From the cell containing the given text, extract its center point as (X, Y) coordinate. 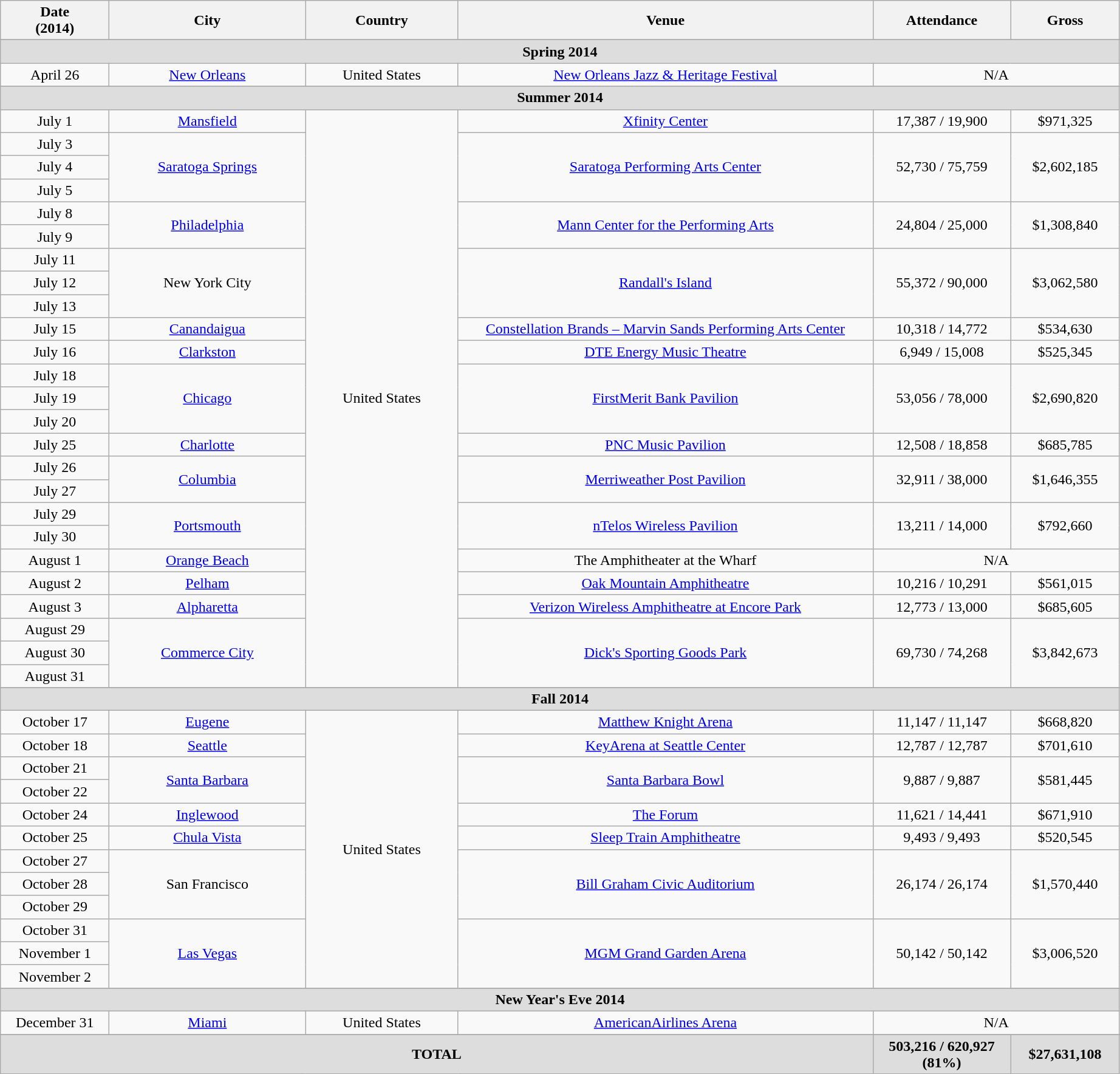
Clarkston (208, 352)
$561,015 (1065, 583)
DTE Energy Music Theatre (666, 352)
October 22 (55, 792)
October 21 (55, 768)
Orange Beach (208, 560)
Spring 2014 (560, 52)
Las Vegas (208, 953)
$2,690,820 (1065, 398)
Xfinity Center (666, 121)
$1,308,840 (1065, 225)
Oak Mountain Amphitheatre (666, 583)
12,787 / 12,787 (941, 745)
July 29 (55, 514)
December 31 (55, 1022)
City (208, 21)
Inglewood (208, 815)
69,730 / 74,268 (941, 652)
Attendance (941, 21)
July 19 (55, 398)
Bill Graham Civic Auditorium (666, 884)
10,216 / 10,291 (941, 583)
Miami (208, 1022)
Matthew Knight Arena (666, 722)
Saratoga Performing Arts Center (666, 167)
53,056 / 78,000 (941, 398)
November 1 (55, 953)
PNC Music Pavilion (666, 445)
Mansfield (208, 121)
9,493 / 9,493 (941, 838)
Mann Center for the Performing Arts (666, 225)
Country (381, 21)
$534,630 (1065, 329)
AmericanAirlines Arena (666, 1022)
July 1 (55, 121)
July 5 (55, 190)
10,318 / 14,772 (941, 329)
October 31 (55, 930)
Randall's Island (666, 282)
July 9 (55, 236)
$671,910 (1065, 815)
July 4 (55, 167)
Gross (1065, 21)
July 18 (55, 375)
$1,570,440 (1065, 884)
July 3 (55, 144)
July 30 (55, 537)
July 25 (55, 445)
April 26 (55, 75)
13,211 / 14,000 (941, 525)
Chula Vista (208, 838)
July 13 (55, 306)
$1,646,355 (1065, 479)
$27,631,108 (1065, 1053)
KeyArena at Seattle Center (666, 745)
17,387 / 19,900 (941, 121)
July 8 (55, 213)
TOTAL (437, 1053)
52,730 / 75,759 (941, 167)
August 30 (55, 652)
Santa Barbara (208, 780)
$2,602,185 (1065, 167)
$3,062,580 (1065, 282)
August 3 (55, 606)
12,773 / 13,000 (941, 606)
Chicago (208, 398)
50,142 / 50,142 (941, 953)
July 11 (55, 259)
New Orleans Jazz & Heritage Festival (666, 75)
Date(2014) (55, 21)
July 27 (55, 491)
nTelos Wireless Pavilion (666, 525)
$525,345 (1065, 352)
Constellation Brands – Marvin Sands Performing Arts Center (666, 329)
$685,605 (1065, 606)
9,887 / 9,887 (941, 780)
New York City (208, 282)
October 18 (55, 745)
Canandaigua (208, 329)
11,147 / 11,147 (941, 722)
San Francisco (208, 884)
Philadelphia (208, 225)
July 12 (55, 282)
Dick's Sporting Goods Park (666, 652)
Merriweather Post Pavilion (666, 479)
32,911 / 38,000 (941, 479)
Summer 2014 (560, 98)
July 20 (55, 422)
October 17 (55, 722)
July 26 (55, 468)
Fall 2014 (560, 699)
Alpharetta (208, 606)
Santa Barbara Bowl (666, 780)
$520,545 (1065, 838)
July 15 (55, 329)
24,804 / 25,000 (941, 225)
$3,006,520 (1065, 953)
$971,325 (1065, 121)
Seattle (208, 745)
6,949 / 15,008 (941, 352)
Commerce City (208, 652)
$581,445 (1065, 780)
Charlotte (208, 445)
The Forum (666, 815)
MGM Grand Garden Arena (666, 953)
Sleep Train Amphitheatre (666, 838)
Verizon Wireless Amphitheatre at Encore Park (666, 606)
New Orleans (208, 75)
August 31 (55, 676)
October 29 (55, 907)
55,372 / 90,000 (941, 282)
$685,785 (1065, 445)
26,174 / 26,174 (941, 884)
11,621 / 14,441 (941, 815)
July 16 (55, 352)
Venue (666, 21)
$668,820 (1065, 722)
The Amphitheater at the Wharf (666, 560)
Saratoga Springs (208, 167)
August 1 (55, 560)
Columbia (208, 479)
October 25 (55, 838)
October 28 (55, 884)
Pelham (208, 583)
November 2 (55, 976)
Eugene (208, 722)
August 2 (55, 583)
$792,660 (1065, 525)
12,508 / 18,858 (941, 445)
FirstMerit Bank Pavilion (666, 398)
October 24 (55, 815)
Portsmouth (208, 525)
$701,610 (1065, 745)
New Year's Eve 2014 (560, 999)
503,216 / 620,927 (81%) (941, 1053)
October 27 (55, 861)
$3,842,673 (1065, 652)
August 29 (55, 629)
